For the text-containing cell, return its midpoint in (x, y) coordinate format. 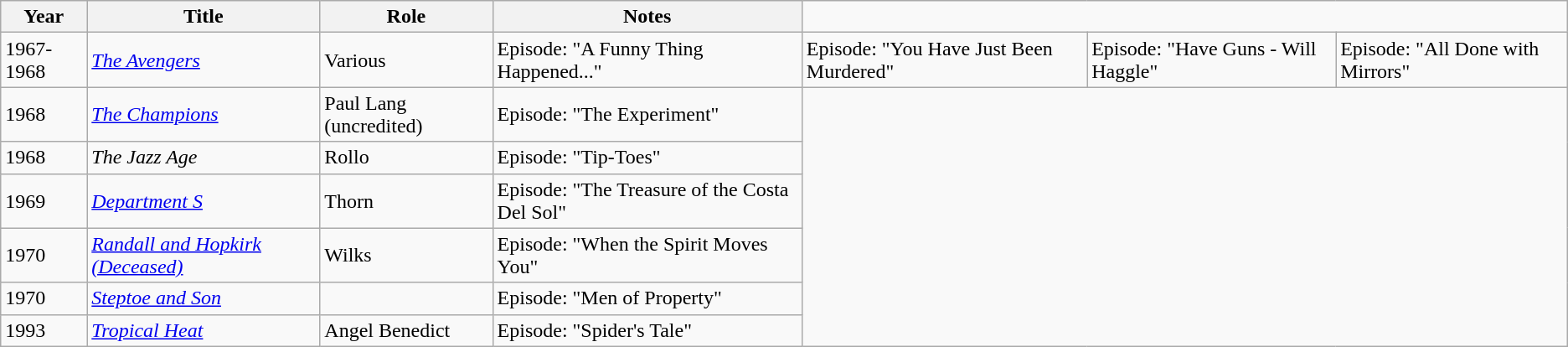
Thorn (406, 201)
Tropical Heat (204, 330)
Angel Benedict (406, 330)
1967-1968 (44, 60)
Role (406, 17)
Randall and Hopkirk (Deceased) (204, 255)
Episode: "The Experiment" (647, 114)
Rollo (406, 158)
Episode: "Spider's Tale" (647, 330)
Episode: "A Funny Thing Happened..." (647, 60)
Notes (647, 17)
The Champions (204, 114)
Episode: "Tip-Toes" (647, 158)
Episode: "The Treasure of the Costa Del Sol" (647, 201)
Year (44, 17)
Steptoe and Son (204, 298)
The Jazz Age (204, 158)
1993 (44, 330)
1969 (44, 201)
Episode: "All Done with Mirrors" (1452, 60)
Title (204, 17)
Episode: "Have Guns - Will Haggle" (1211, 60)
Department S (204, 201)
Various (406, 60)
Episode: "When the Spirit Moves You" (647, 255)
The Avengers (204, 60)
Episode: "You Have Just Been Murdered" (944, 60)
Episode: "Men of Property" (647, 298)
Wilks (406, 255)
Paul Lang (uncredited) (406, 114)
